Find where the given text appears and provide that cell's center as [x, y] coordinate. 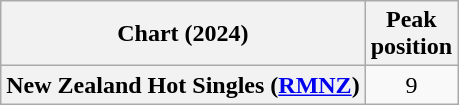
9 [411, 85]
New Zealand Hot Singles (RMNZ) [183, 85]
Peakposition [411, 34]
Chart (2024) [183, 34]
